Provide the [x, y] coordinate of the cell's center where the given text is located.  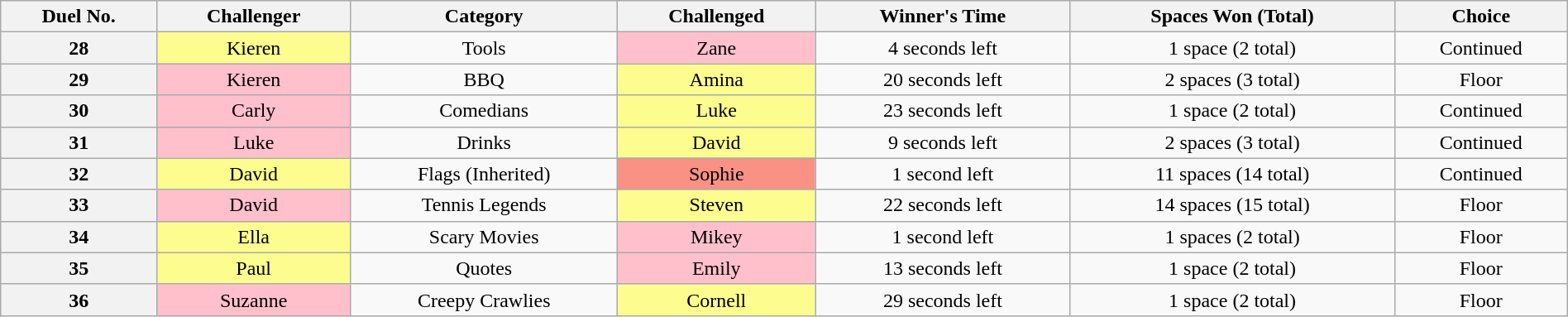
33 [79, 205]
Tools [485, 48]
29 seconds left [943, 300]
Winner's Time [943, 17]
Emily [716, 268]
Creepy Crawlies [485, 300]
Steven [716, 205]
11 spaces (14 total) [1232, 174]
Choice [1480, 17]
13 seconds left [943, 268]
Quotes [485, 268]
Mikey [716, 237]
30 [79, 111]
Comedians [485, 111]
36 [79, 300]
Drinks [485, 142]
Scary Movies [485, 237]
Zane [716, 48]
Tennis Legends [485, 205]
Amina [716, 79]
Sophie [716, 174]
Suzanne [254, 300]
20 seconds left [943, 79]
9 seconds left [943, 142]
1 spaces (2 total) [1232, 237]
Category [485, 17]
28 [79, 48]
23 seconds left [943, 111]
Ella [254, 237]
Spaces Won (Total) [1232, 17]
Paul [254, 268]
Challenger [254, 17]
31 [79, 142]
32 [79, 174]
BBQ [485, 79]
22 seconds left [943, 205]
Duel No. [79, 17]
Challenged [716, 17]
Flags (Inherited) [485, 174]
35 [79, 268]
29 [79, 79]
Carly [254, 111]
4 seconds left [943, 48]
Cornell [716, 300]
34 [79, 237]
14 spaces (15 total) [1232, 205]
